Capture the cell that displays the provided text and extract its [X, Y] central coordinate. 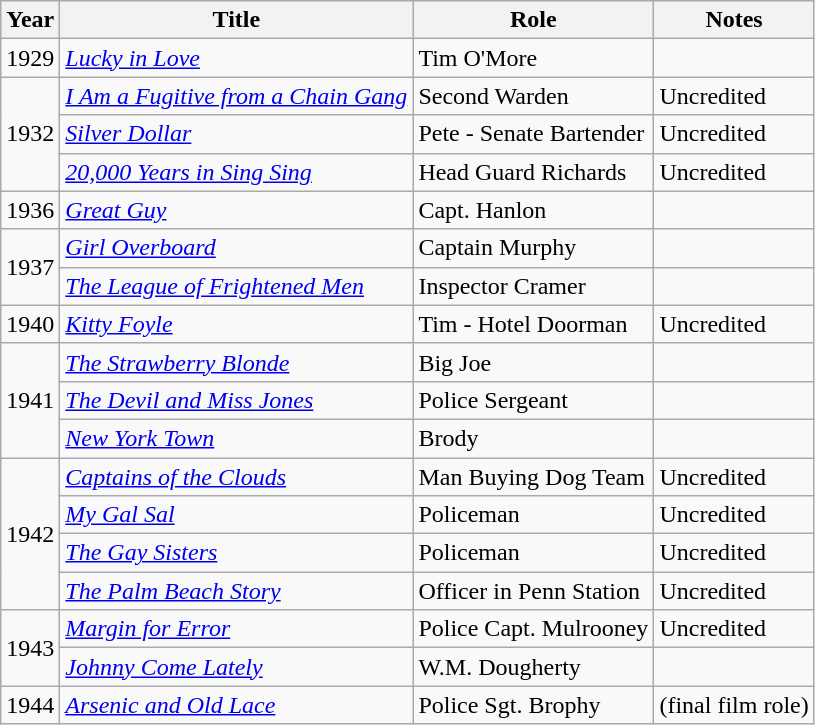
1942 [30, 534]
Police Sergeant [534, 400]
Officer in Penn Station [534, 591]
Kitty Foyle [236, 324]
Notes [734, 20]
Role [534, 20]
Police Sgt. Brophy [534, 705]
Pete - Senate Bartender [534, 134]
1936 [30, 210]
Arsenic and Old Lace [236, 705]
I Am a Fugitive from a Chain Gang [236, 96]
Big Joe [534, 362]
W.M. Dougherty [534, 667]
New York Town [236, 438]
(final film role) [734, 705]
Captain Murphy [534, 248]
Margin for Error [236, 629]
Inspector Cramer [534, 286]
1941 [30, 400]
Brody [534, 438]
Police Capt. Mulrooney [534, 629]
Tim - Hotel Doorman [534, 324]
Title [236, 20]
Captains of the Clouds [236, 477]
The Strawberry Blonde [236, 362]
The League of Frightened Men [236, 286]
The Palm Beach Story [236, 591]
Capt. Hanlon [534, 210]
1932 [30, 134]
My Gal Sal [236, 515]
1944 [30, 705]
Lucky in Love [236, 58]
Year [30, 20]
20,000 Years in Sing Sing [236, 172]
Silver Dollar [236, 134]
Head Guard Richards [534, 172]
The Gay Sisters [236, 553]
Man Buying Dog Team [534, 477]
Tim O'More [534, 58]
1937 [30, 267]
Johnny Come Lately [236, 667]
Second Warden [534, 96]
1943 [30, 648]
Girl Overboard [236, 248]
The Devil and Miss Jones [236, 400]
1929 [30, 58]
Great Guy [236, 210]
1940 [30, 324]
